Pinpoint the cell where the given text exists, returning its [X, Y] midpoint coordinate. 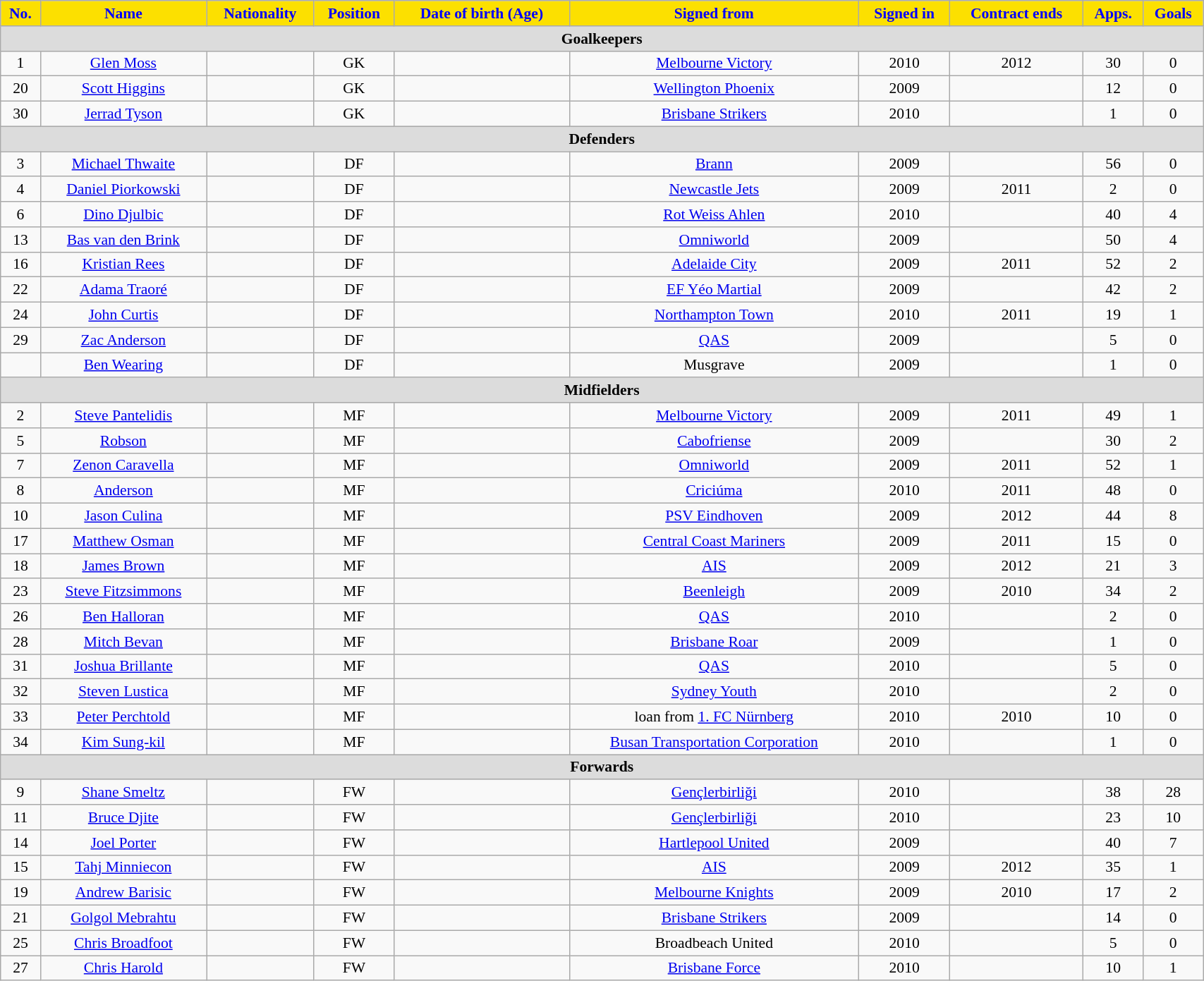
Mitch Bevan [123, 642]
Tahj Minniecon [123, 867]
18 [20, 566]
26 [20, 616]
Andrew Barisic [123, 893]
Shane Smeltz [123, 793]
Date of birth (Age) [482, 13]
38 [1113, 793]
Broadbeach United [714, 943]
Kim Sung-kil [123, 742]
Anderson [123, 491]
Brisbane Force [714, 968]
Chris Harold [123, 968]
Michael Thwaite [123, 164]
Midfielders [602, 391]
Hartlepool United [714, 843]
Brann [714, 164]
Adelaide City [714, 264]
Goalkeepers [602, 39]
Newcastle Jets [714, 190]
Joel Porter [123, 843]
35 [1113, 867]
Forwards [602, 767]
Glen Moss [123, 63]
Golgol Mebrahtu [123, 918]
Ben Halloran [123, 616]
Central Coast Mariners [714, 541]
Sydney Youth [714, 692]
Jerrad Tyson [123, 114]
Signed in [904, 13]
PSV Eindhoven [714, 516]
Cabofriense [714, 441]
Zenon Caravella [123, 465]
12 [1113, 89]
Northampton Town [714, 315]
56 [1113, 164]
Musgrave [714, 365]
Brisbane Roar [714, 642]
Steven Lustica [123, 692]
Scott Higgins [123, 89]
Busan Transportation Corporation [714, 742]
42 [1113, 290]
Goals [1174, 13]
25 [20, 943]
6 [20, 214]
Rot Weiss Ahlen [714, 214]
Chris Broadfoot [123, 943]
Beenleigh [714, 592]
Ben Wearing [123, 365]
Adama Traoré [123, 290]
13 [20, 240]
49 [1113, 415]
16 [20, 264]
27 [20, 968]
Apps. [1113, 13]
Bas van den Brink [123, 240]
Robson [123, 441]
Kristian Rees [123, 264]
29 [20, 340]
9 [20, 793]
20 [20, 89]
44 [1113, 516]
Bruce Djite [123, 817]
11 [20, 817]
Steve Fitzsimmons [123, 592]
Peter Perchtold [123, 717]
31 [20, 666]
James Brown [123, 566]
Defenders [602, 139]
Signed from [714, 13]
loan from 1. FC Nürnberg [714, 717]
50 [1113, 240]
Daniel Piorkowski [123, 190]
Criciúma [714, 491]
Name [123, 13]
24 [20, 315]
22 [20, 290]
Position [354, 13]
Nationality [260, 13]
Matthew Osman [123, 541]
Zac Anderson [123, 340]
John Curtis [123, 315]
Joshua Brillante [123, 666]
Melbourne Knights [714, 893]
Jason Culina [123, 516]
48 [1113, 491]
32 [20, 692]
EF Yéo Martial [714, 290]
33 [20, 717]
Contract ends [1017, 13]
No. [20, 13]
Wellington Phoenix [714, 89]
Steve Pantelidis [123, 415]
Dino Djulbic [123, 214]
